For the text-containing cell, return its midpoint in [X, Y] coordinate format. 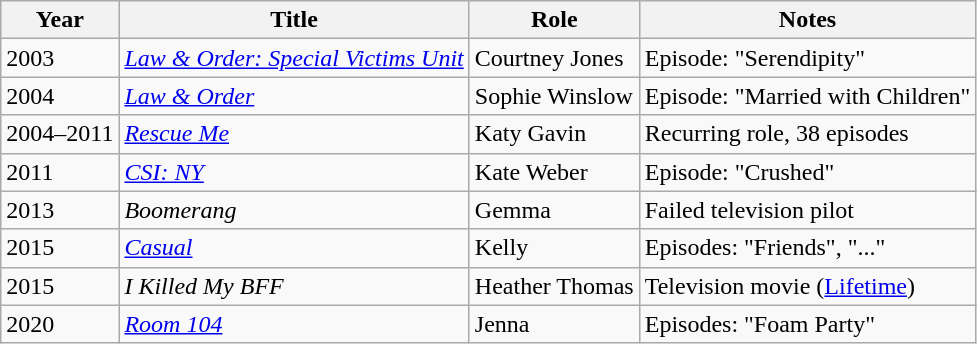
Episode: "Married with Children" [808, 96]
I Killed My BFF [294, 286]
Title [294, 20]
Episode: "Serendipity" [808, 58]
Failed television pilot [808, 210]
Episodes: "Friends", "..." [808, 248]
Sophie Winslow [554, 96]
CSI: NY [294, 172]
Episode: "Crushed" [808, 172]
Kate Weber [554, 172]
2013 [60, 210]
Gemma [554, 210]
2004–2011 [60, 134]
Year [60, 20]
Jenna [554, 324]
2020 [60, 324]
Law & Order [294, 96]
Heather Thomas [554, 286]
Episodes: "Foam Party" [808, 324]
Role [554, 20]
Katy Gavin [554, 134]
Recurring role, 38 episodes [808, 134]
2011 [60, 172]
Courtney Jones [554, 58]
Television movie (Lifetime) [808, 286]
Casual [294, 248]
2004 [60, 96]
Kelly [554, 248]
Boomerang [294, 210]
Rescue Me [294, 134]
Notes [808, 20]
Room 104 [294, 324]
2003 [60, 58]
Law & Order: Special Victims Unit [294, 58]
